Search for the cell housing the specified text and yield its (X, Y) center coordinate. 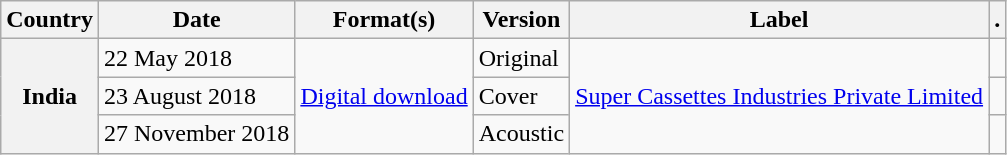
23 August 2018 (196, 96)
India (50, 96)
Format(s) (384, 20)
. (998, 20)
Version (521, 20)
Cover (521, 96)
22 May 2018 (196, 58)
Digital download (384, 96)
Label (780, 20)
Country (50, 20)
Date (196, 20)
Original (521, 58)
27 November 2018 (196, 134)
Acoustic (521, 134)
Super Cassettes Industries Private Limited (780, 96)
